Capture the cell that displays the provided text and extract its [X, Y] central coordinate. 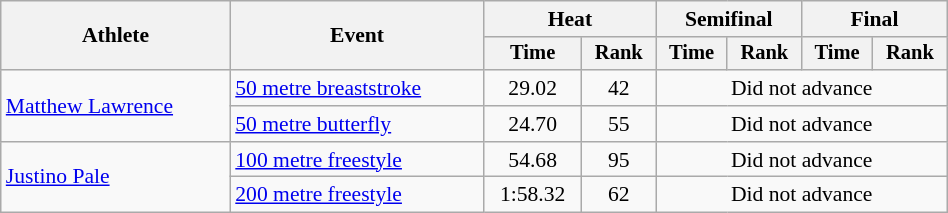
50 metre butterfly [357, 124]
29.02 [533, 88]
1:58.32 [533, 195]
50 metre breaststroke [357, 88]
Matthew Lawrence [116, 106]
Justino Pale [116, 178]
Event [357, 36]
Semifinal [729, 19]
55 [620, 124]
Heat [570, 19]
54.68 [533, 160]
42 [620, 88]
Final [875, 19]
62 [620, 195]
200 metre freestyle [357, 195]
Athlete [116, 36]
95 [620, 160]
24.70 [533, 124]
100 metre freestyle [357, 160]
